Output the [x, y] coordinate of the center of the cell containing the given text.  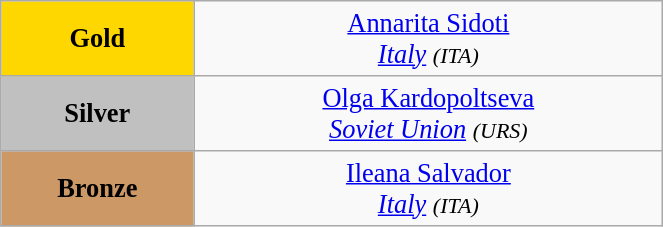
Gold [98, 38]
Annarita SidotiItaly (ITA) [428, 38]
Bronze [98, 188]
Olga KardopoltsevaSoviet Union (URS) [428, 112]
Silver [98, 112]
Ileana SalvadorItaly (ITA) [428, 188]
